Extract the (X, Y) coordinate from the center of the cell holding the provided text.  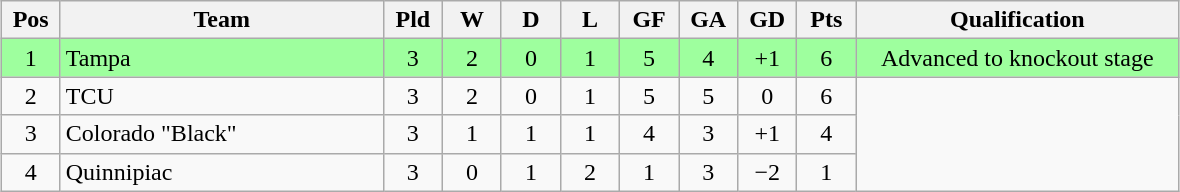
GA (708, 20)
−2 (768, 172)
Pos (30, 20)
TCU (222, 96)
Colorado "Black" (222, 134)
Tampa (222, 58)
Advanced to knockout stage (1018, 58)
GF (650, 20)
Qualification (1018, 20)
Pts (826, 20)
Pld (412, 20)
D (530, 20)
GD (768, 20)
Quinnipiac (222, 172)
Team (222, 20)
W (472, 20)
L (590, 20)
